Provide the [x, y] coordinate of the cell's center where the given text is located.  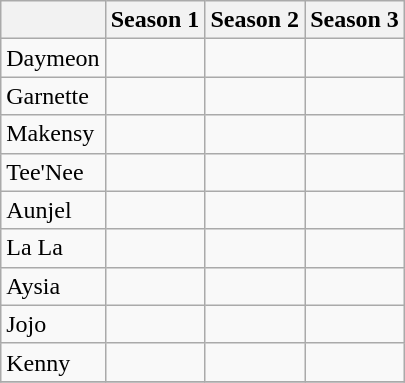
La La [53, 248]
Makensy [53, 134]
Garnette [53, 96]
Jojo [53, 324]
Season 2 [255, 20]
Tee'Nee [53, 172]
Aysia [53, 286]
Kenny [53, 362]
Aunjel [53, 210]
Daymeon [53, 58]
Season 3 [355, 20]
Season 1 [155, 20]
